Provide the [x, y] coordinate of the cell's center where the given text is located.  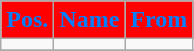
From [159, 20]
Name [90, 20]
Pos. [28, 20]
